Identify which cell holds the provided text, then report its [X, Y] central coordinate. 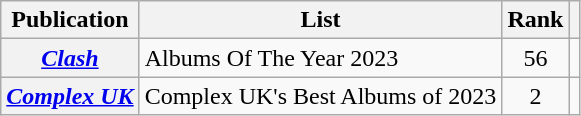
56 [536, 58]
Clash [70, 58]
Albums Of The Year 2023 [320, 58]
Publication [70, 20]
List [320, 20]
Complex UK's Best Albums of 2023 [320, 96]
Complex UK [70, 96]
2 [536, 96]
Rank [536, 20]
